From the cell containing the given text, extract its center point as (x, y) coordinate. 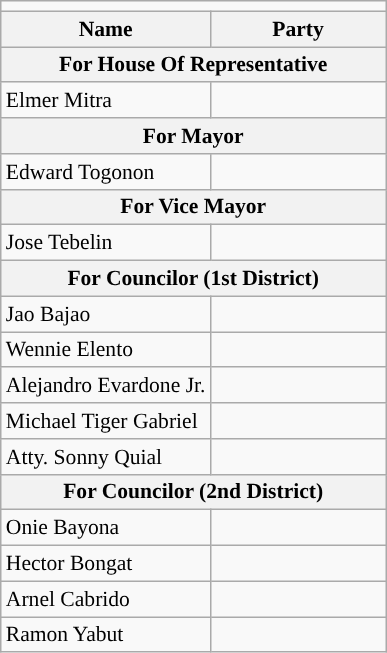
For Vice Mayor (194, 207)
Ramon Yabut (106, 635)
Elmer Mitra (106, 101)
For Councilor (2nd District) (194, 492)
Atty. Sonny Quial (106, 457)
Michael Tiger Gabriel (106, 421)
Name (106, 29)
For Mayor (194, 136)
Onie Bayona (106, 528)
Wennie Elento (106, 350)
Jose Tebelin (106, 243)
For House Of Representative (194, 65)
For Councilor (1st District) (194, 279)
Alejandro Evardone Jr. (106, 386)
Arnel Cabrido (106, 599)
Edward Togonon (106, 172)
Jao Bajao (106, 314)
Party (298, 29)
Hector Bongat (106, 564)
